Scan for the cell matching the given text and deliver its (X, Y) coordinate at center. 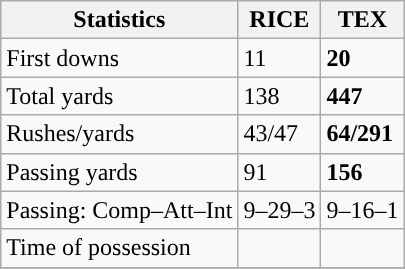
91 (280, 172)
64/291 (362, 134)
Passing yards (120, 172)
Rushes/yards (120, 134)
9–29–3 (280, 210)
Statistics (120, 20)
43/47 (280, 134)
Time of possession (120, 248)
RICE (280, 20)
11 (280, 58)
20 (362, 58)
Total yards (120, 96)
447 (362, 96)
156 (362, 172)
First downs (120, 58)
9–16–1 (362, 210)
Passing: Comp–Att–Int (120, 210)
TEX (362, 20)
138 (280, 96)
